Determine the [x, y] coordinate at the center of the cell enclosing the given text.  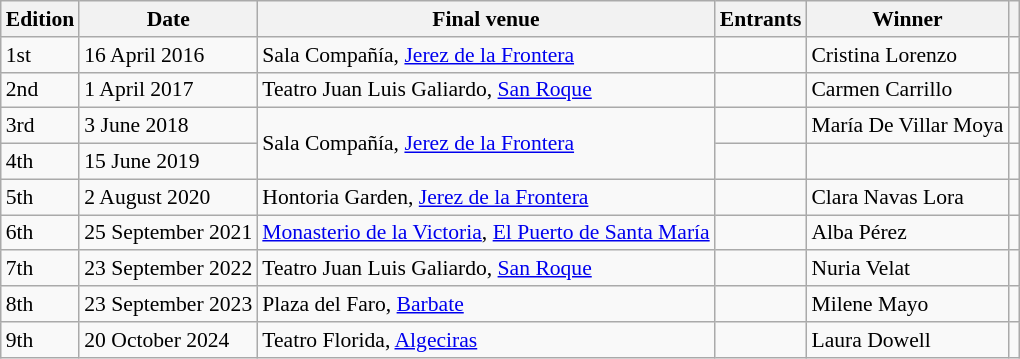
23 September 2022 [168, 269]
7th [40, 269]
20 October 2024 [168, 340]
Monasterio de la Victoria, El Puerto de Santa María [486, 233]
Nuria Velat [907, 269]
6th [40, 233]
Winner [907, 19]
1st [40, 55]
Clara Navas Lora [907, 197]
Teatro Florida, Algeciras [486, 340]
Laura Dowell [907, 340]
Cristina Lorenzo [907, 55]
3rd [40, 126]
Edition [40, 19]
2nd [40, 90]
María De Villar Moya [907, 126]
Milene Mayo [907, 304]
Final venue [486, 19]
16 April 2016 [168, 55]
3 June 2018 [168, 126]
4th [40, 162]
Hontoria Garden, Jerez de la Frontera [486, 197]
25 September 2021 [168, 233]
9th [40, 340]
Carmen Carrillo [907, 90]
1 April 2017 [168, 90]
Date [168, 19]
2 August 2020 [168, 197]
Entrants [761, 19]
Plaza del Faro, Barbate [486, 304]
Alba Pérez [907, 233]
5th [40, 197]
8th [40, 304]
23 September 2023 [168, 304]
15 June 2019 [168, 162]
